Capture the cell that displays the provided text and extract its [X, Y] central coordinate. 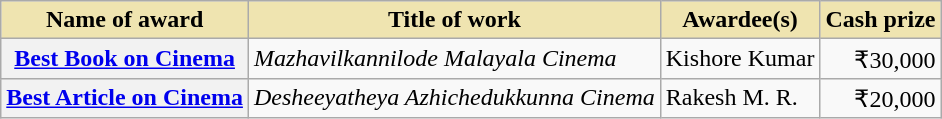
Desheeyatheya Azhichedukkunna Cinema [454, 98]
Cash prize [880, 20]
Name of award [125, 20]
Mazhavilkannilode Malayala Cinema [454, 59]
Best Article on Cinema [125, 98]
Title of work [454, 20]
Awardee(s) [740, 20]
Kishore Kumar [740, 59]
Rakesh M. R. [740, 98]
₹20,000 [880, 98]
₹30,000 [880, 59]
Best Book on Cinema [125, 59]
